Detect which cell encompasses the target text, then output its (x, y) center coordinate. 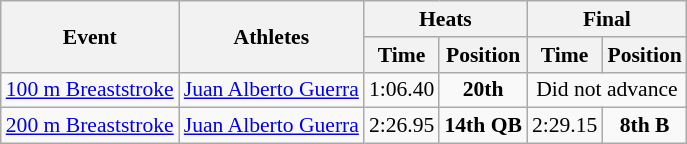
1:06.40 (402, 90)
2:26.95 (402, 126)
Athletes (272, 36)
2:29.15 (564, 126)
200 m Breaststroke (90, 126)
Heats (446, 19)
Final (607, 19)
8th B (644, 126)
Did not advance (607, 90)
100 m Breaststroke (90, 90)
14th QB (482, 126)
20th (482, 90)
Event (90, 36)
